Search for the cell housing the specified text and yield its [x, y] center coordinate. 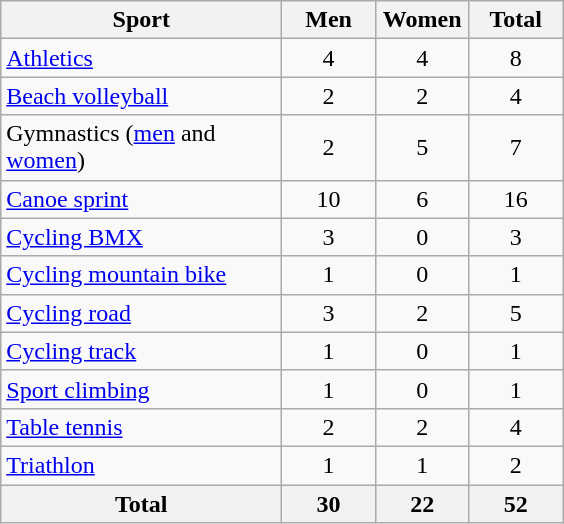
8 [516, 58]
7 [516, 148]
Women [422, 20]
Beach volleyball [142, 96]
6 [422, 199]
10 [329, 199]
Cycling track [142, 351]
Athletics [142, 58]
Sport [142, 20]
Table tennis [142, 427]
Triathlon [142, 465]
Men [329, 20]
Cycling BMX [142, 237]
52 [516, 503]
Canoe sprint [142, 199]
Sport climbing [142, 389]
16 [516, 199]
Cycling mountain bike [142, 275]
Gymnastics (men and women) [142, 148]
30 [329, 503]
Cycling road [142, 313]
22 [422, 503]
